Scan for the cell matching the given text and deliver its (x, y) coordinate at center. 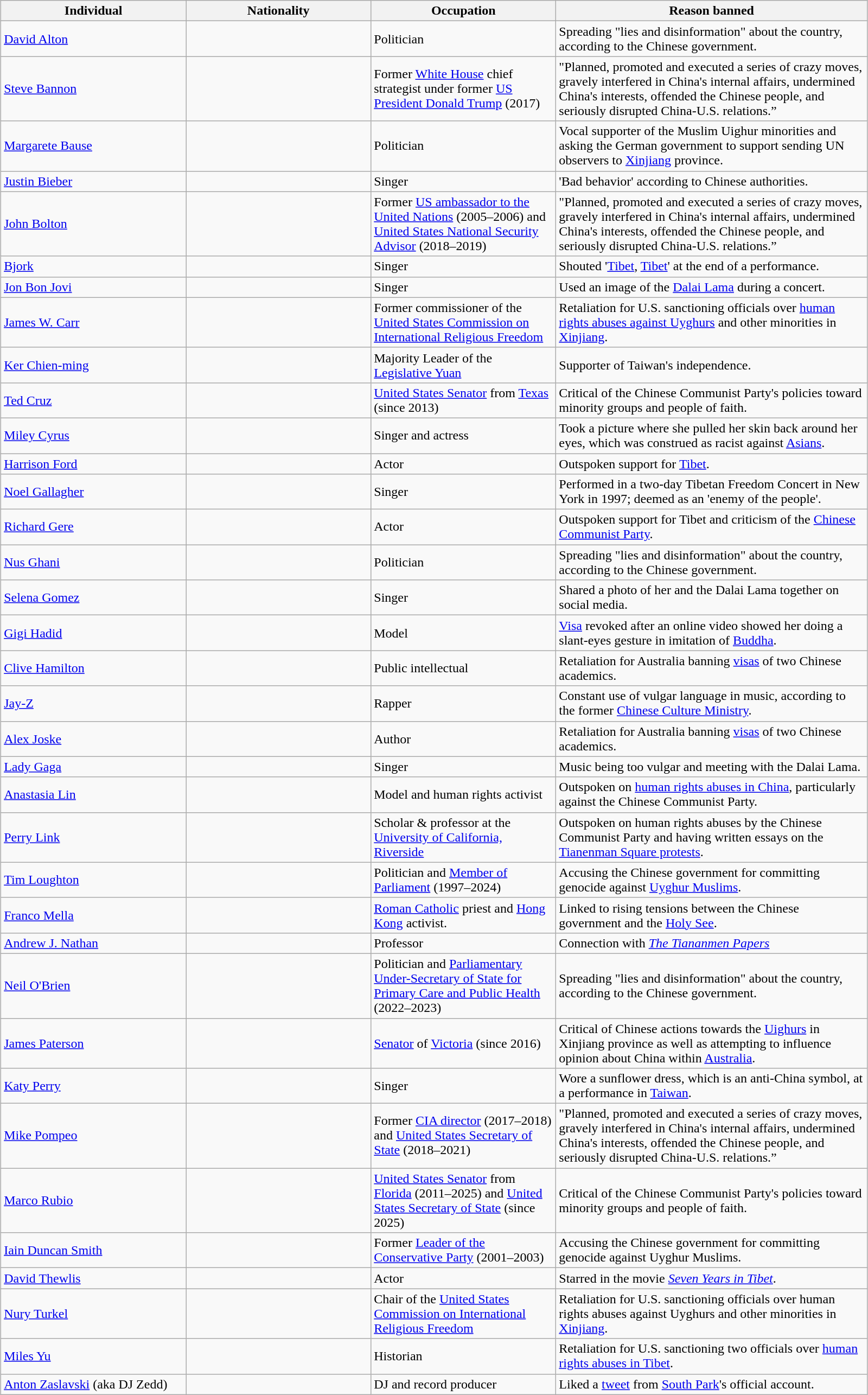
Selena Gomez (93, 598)
Miley Cyrus (93, 435)
Former Leader of the Conservative Party (2001–2003) (463, 1250)
Nus Ghani (93, 562)
Jay-Z (93, 703)
Author (463, 739)
Shouted 'Tibet, Tibet' at the end of a performance. (712, 266)
Neil O'Brien (93, 985)
Ker Chien-ming (93, 365)
Took a picture where she pulled her skin back around her eyes, which was construed as racist against Asians. (712, 435)
Perry Link (93, 837)
United States Senator from Florida (2011–2025) and United States Secretary of State (since 2025) (463, 1200)
Clive Hamilton (93, 668)
Singer and actress (463, 435)
Andrew J. Nathan (93, 943)
Franco Mella (93, 915)
Linked to rising tensions between the Chinese government and the Holy See. (712, 915)
Miles Yu (93, 1356)
Chair of the United States Commission on International Religious Freedom (463, 1314)
'Bad behavior' according to Chinese authorities. (712, 181)
John Bolton (93, 224)
Noel Gallagher (93, 492)
Individual (93, 11)
Model (463, 633)
Nury Turkel (93, 1314)
Bjork (93, 266)
Politician and Member of Parliament (1997–2024) (463, 880)
Vocal supporter of the Muslim Uighur minorities and asking the German government to support sending UN observers to Xinjiang province. (712, 146)
James Paterson (93, 1043)
Former US ambassador to the United Nations (2005–2006) and United States National Security Advisor (2018–2019) (463, 224)
Performed in a two-day Tibetan Freedom Concert in New York in 1997; deemed as an 'enemy of the people'. (712, 492)
Wore a sunflower dress, which is an anti-China symbol, at a performance in Taiwan. (712, 1086)
Rapper (463, 703)
Alex Joske (93, 739)
Historian (463, 1356)
Iain Duncan Smith (93, 1250)
Senator of Victoria (since 2016) (463, 1043)
Former White House chief strategist under former US President Donald Trump (2017) (463, 89)
Jon Bon Jovi (93, 287)
Margarete Bause (93, 146)
Majority Leader of the Legislative Yuan (463, 365)
David Alton (93, 39)
Occupation (463, 11)
Former commissioner of the United States Commission on International Religious Freedom (463, 322)
Tim Loughton (93, 880)
Harrison Ford (93, 464)
Visa revoked after an online video showed her doing a slant-eyes gesture in imitation of Buddha. (712, 633)
Supporter of Taiwan's independence. (712, 365)
Anastasia Lin (93, 794)
James W. Carr (93, 322)
United States Senator from Texas (since 2013) (463, 400)
Steve Bannon (93, 89)
Outspoken support for Tibet. (712, 464)
Reason banned (712, 11)
Outspoken support for Tibet and criticism of the Chinese Communist Party. (712, 527)
Lady Gaga (93, 767)
Marco Rubio (93, 1200)
Scholar & professor at the University of California, Riverside (463, 837)
Music being too vulgar and meeting with the Dalai Lama. (712, 767)
Shared a photo of her and the Dalai Lama together on social media. (712, 598)
Justin Bieber (93, 181)
DJ and record producer (463, 1384)
Katy Perry (93, 1086)
Connection with The Tiananmen Papers (712, 943)
David Thewlis (93, 1278)
Retaliation for U.S. sanctioning two officials over human rights abuses in Tibet. (712, 1356)
Former CIA director (2017–2018) and United States Secretary of State (2018–2021) (463, 1136)
Politician and Parliamentary Under-Secretary of State for Primary Care and Public Health (2022–2023) (463, 985)
Nationality (279, 11)
Used an image of the Dalai Lama during a concert. (712, 287)
Model and human rights activist (463, 794)
Outspoken on human rights abuses by the Chinese Communist Party and having written essays on the Tianenman Square protests. (712, 837)
Gigi Hadid (93, 633)
Public intellectual (463, 668)
Roman Catholic priest and Hong Kong activist. (463, 915)
Liked a tweet from South Park's official account. (712, 1384)
Mike Pompeo (93, 1136)
Constant use of vulgar language in music, according to the former Chinese Culture Ministry. (712, 703)
Ted Cruz (93, 400)
Anton Zaslavski (aka DJ Zedd) (93, 1384)
Critical of Chinese actions towards the Uighurs in Xinjiang province as well as attempting to influence opinion about China within Australia. (712, 1043)
Outspoken on human rights abuses in China, particularly against the Chinese Communist Party. (712, 794)
Starred in the movie Seven Years in Tibet. (712, 1278)
Richard Gere (93, 527)
Professor (463, 943)
